Provide the [X, Y] coordinate of the cell's center where the given text is located.  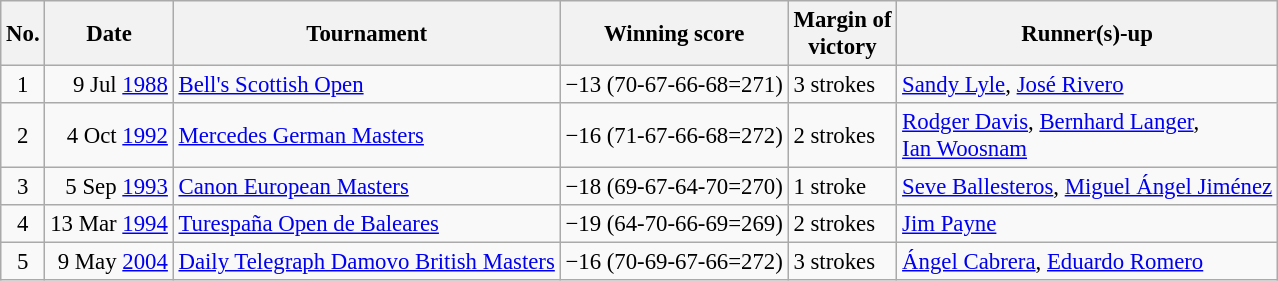
Daily Telegraph Damovo British Masters [366, 262]
Rodger Davis, Bernhard Langer, Ian Woosnam [1088, 136]
Turespaña Open de Baleares [366, 224]
Mercedes German Masters [366, 136]
Seve Ballesteros, Miguel Ángel Jiménez [1088, 187]
Jim Payne [1088, 224]
−16 (71-67-66-68=272) [674, 136]
5 Sep 1993 [109, 187]
Bell's Scottish Open [366, 85]
9 Jul 1988 [109, 85]
Winning score [674, 34]
−19 (64-70-66-69=269) [674, 224]
5 [23, 262]
Date [109, 34]
4 Oct 1992 [109, 136]
No. [23, 34]
9 May 2004 [109, 262]
13 Mar 1994 [109, 224]
2 [23, 136]
−16 (70-69-67-66=272) [674, 262]
4 [23, 224]
Sandy Lyle, José Rivero [1088, 85]
Tournament [366, 34]
−18 (69-67-64-70=270) [674, 187]
1 [23, 85]
3 [23, 187]
Runner(s)-up [1088, 34]
−13 (70-67-66-68=271) [674, 85]
Ángel Cabrera, Eduardo Romero [1088, 262]
Margin ofvictory [842, 34]
1 stroke [842, 187]
Canon European Masters [366, 187]
